Return the (x, y) coordinate for the center point of the cell that contains the specified text.  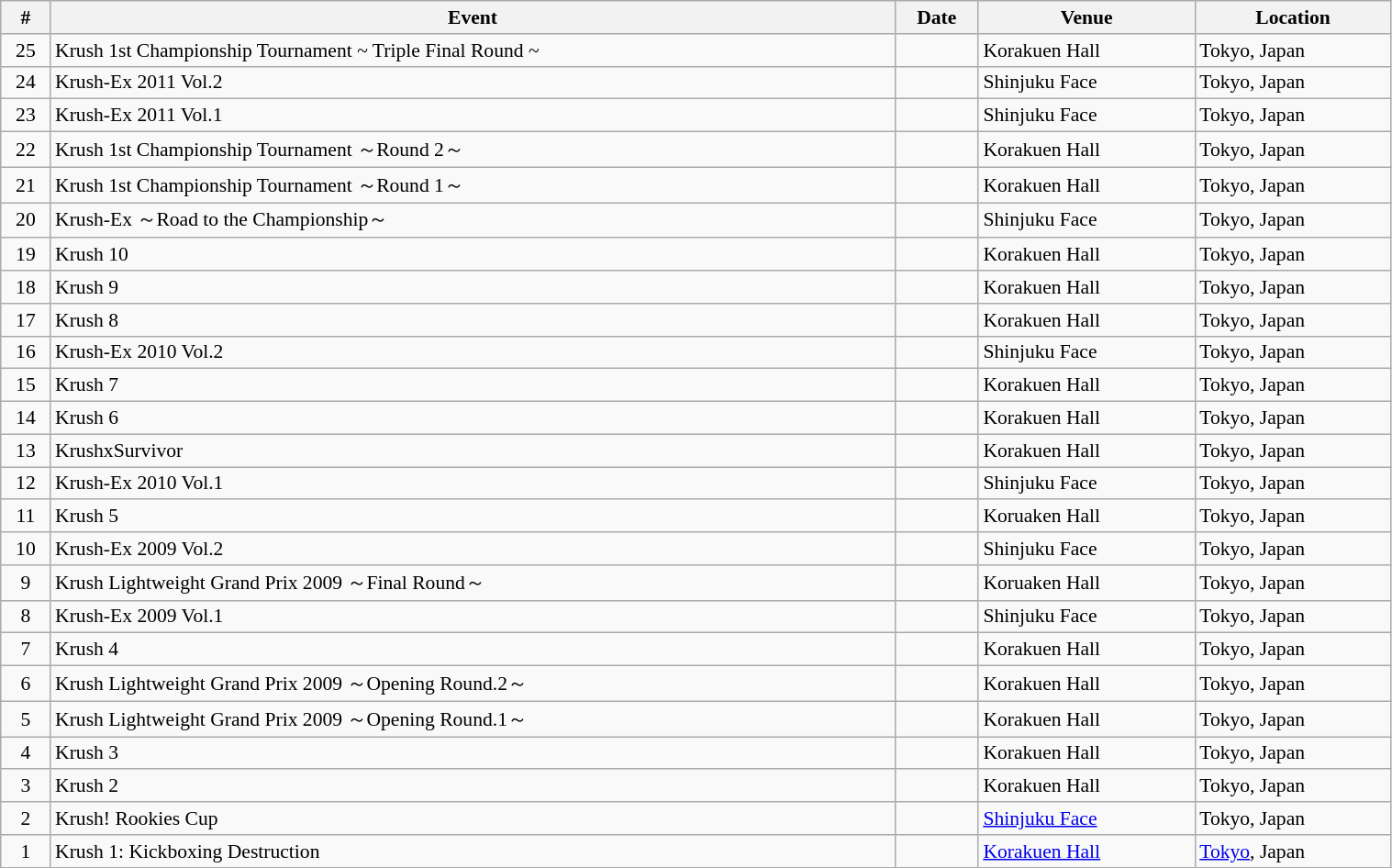
Krush-Ex 2011 Vol.2 (473, 83)
11 (26, 517)
Krush-Ex 2009 Vol.1 (473, 617)
Krush-Ex 2011 Vol.1 (473, 116)
7 (26, 650)
1 (26, 851)
Krush 1st Championship Tournament ~ Triple Final Round ~ (473, 50)
2 (26, 818)
6 (26, 684)
Krush 9 (473, 287)
12 (26, 484)
Location (1293, 17)
Krush Lightweight Grand Prix 2009 ～Opening Round.1～ (473, 719)
16 (26, 352)
15 (26, 385)
24 (26, 83)
9 (26, 584)
13 (26, 451)
Krush 8 (473, 320)
5 (26, 719)
Krush 6 (473, 418)
Krush! Rookies Cup (473, 818)
Krush 1: Kickboxing Destruction (473, 851)
Krush-Ex 2010 Vol.1 (473, 484)
Krush 4 (473, 650)
Krush 1st Championship Tournament ～Round 1～ (473, 185)
21 (26, 185)
Krush 5 (473, 517)
17 (26, 320)
Krush-Ex 2009 Vol.2 (473, 549)
18 (26, 287)
Krush 7 (473, 385)
14 (26, 418)
23 (26, 116)
Krush Lightweight Grand Prix 2009 ～Opening Round.2～ (473, 684)
22 (26, 150)
4 (26, 753)
Krush-Ex ～Road to the Championship～ (473, 220)
Krush-Ex 2010 Vol.2 (473, 352)
3 (26, 786)
# (26, 17)
Date (936, 17)
Krush 10 (473, 255)
Venue (1086, 17)
19 (26, 255)
KrushxSurvivor (473, 451)
Krush Lightweight Grand Prix 2009 ～Final Round～ (473, 584)
Krush 3 (473, 753)
Event (473, 17)
8 (26, 617)
25 (26, 50)
Krush 2 (473, 786)
10 (26, 549)
Krush 1st Championship Tournament ～Round 2～ (473, 150)
20 (26, 220)
